Output the [x, y] coordinate of the center of the cell containing the given text.  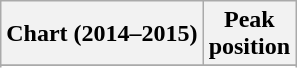
Chart (2014–2015) [102, 34]
Peakposition [249, 34]
